Output the (X, Y) coordinate of the center of the cell containing the given text.  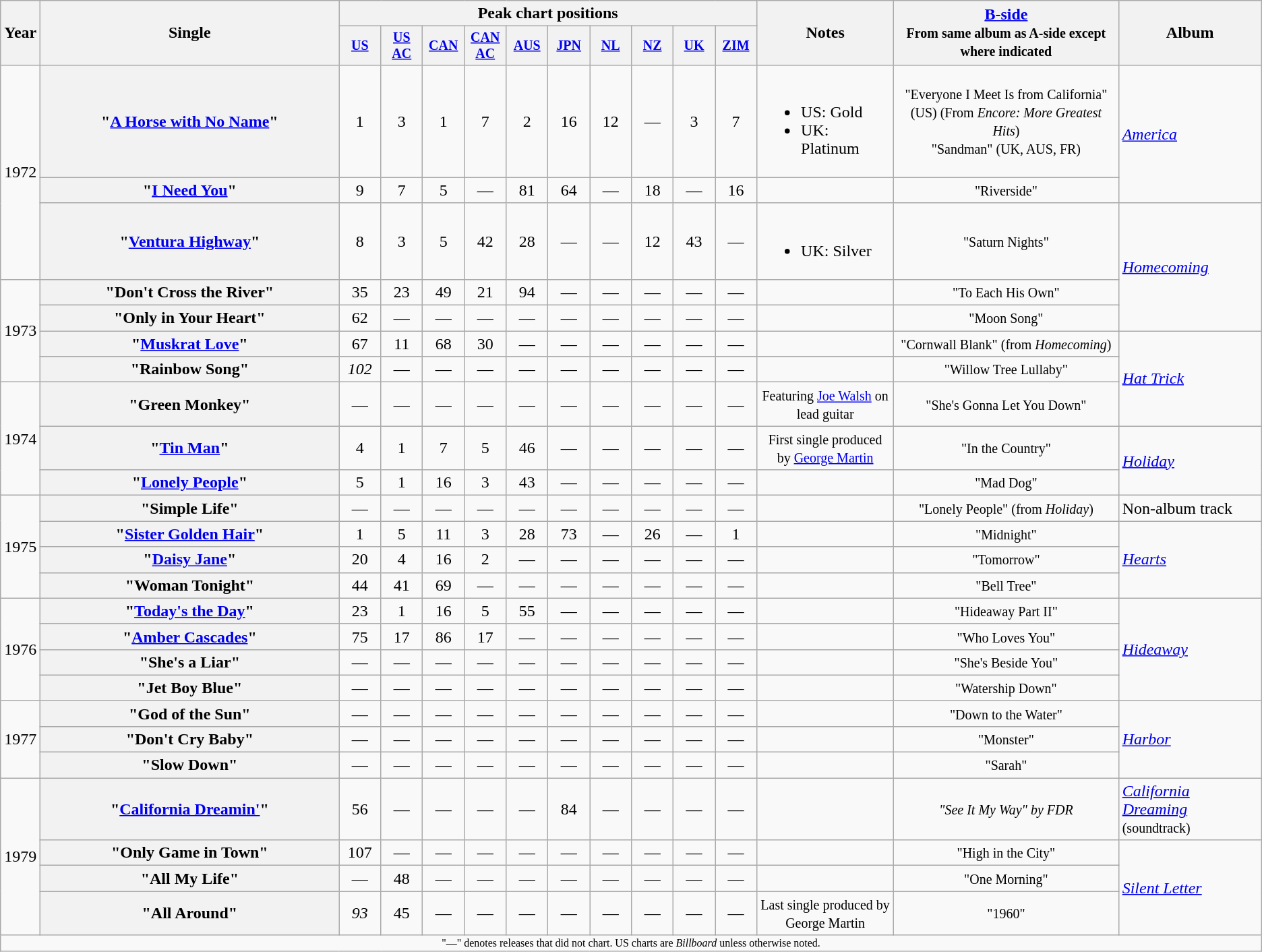
"Sarah" (1006, 765)
"Only in Your Heart" (190, 318)
"Watership Down" (1006, 688)
"Riverside" (1006, 190)
First single produced by George Martin (825, 448)
18 (653, 190)
Hearts (1190, 560)
US AC (402, 46)
1975 (20, 547)
21 (485, 292)
"Mad Dog" (1006, 483)
44 (360, 585)
"Simple Life" (190, 508)
20 (360, 560)
75 (360, 636)
55 (527, 611)
B-sideFrom same album as A-side except where indicated (1006, 33)
"A Horse with No Name" (190, 121)
Homecoming (1190, 267)
46 (527, 448)
"I Need You" (190, 190)
CAN AC (485, 46)
1974 (20, 439)
"Tomorrow" (1006, 560)
California Dreaming (soundtrack) (1190, 809)
"She's Gonna Let You Down" (1006, 405)
"Lonely People" (190, 483)
"Don't Cry Baby" (190, 739)
73 (569, 534)
"Saturn Nights" (1006, 241)
42 (485, 241)
"Jet Boy Blue" (190, 688)
"Rainbow Song" (190, 369)
"California Dreamin'" (190, 809)
107 (360, 853)
ZIM (736, 46)
JPN (569, 46)
9 (360, 190)
"High in the City" (1006, 853)
"Woman Tonight" (190, 585)
Featuring Joe Walsh on lead guitar (825, 405)
"Slow Down" (190, 765)
Hideaway (1190, 649)
64 (569, 190)
49 (444, 292)
UK (694, 46)
86 (444, 636)
NL (611, 46)
AUS (527, 46)
"Ventura Highway" (190, 241)
"She's Beside You" (1006, 662)
Peak chart positions (548, 13)
69 (444, 585)
"Don't Cross the River" (190, 292)
41 (402, 585)
Hat Trick (1190, 379)
8 (360, 241)
"Today's the Day" (190, 611)
81 (527, 190)
Holiday (1190, 461)
Single (190, 33)
1972 (20, 172)
"Amber Cascades" (190, 636)
26 (653, 534)
"Muskrat Love" (190, 344)
CAN (444, 46)
1976 (20, 649)
"Moon Song" (1006, 318)
US: GoldUK: Platinum (825, 121)
30 (485, 344)
"To Each His Own" (1006, 292)
84 (569, 809)
Non-album track (1190, 508)
"One Morning" (1006, 879)
"Willow Tree Lullaby" (1006, 369)
"Hideaway Part II" (1006, 611)
"Tin Man" (190, 448)
"Only Game in Town" (190, 853)
"Lonely People" (from Holiday) (1006, 508)
102 (360, 369)
US (360, 46)
35 (360, 292)
"—" denotes releases that did not chart. US charts are Billboard unless otherwise noted. (631, 943)
"Monster" (1006, 739)
Last single produced by George Martin (825, 913)
45 (402, 913)
NZ (653, 46)
"Who Loves You" (1006, 636)
"Bell Tree" (1006, 585)
America (1190, 133)
Year (20, 33)
"1960" (1006, 913)
"Cornwall Blank" (from Homecoming) (1006, 344)
Silent Letter (1190, 887)
"See It My Way" by FDR (1006, 809)
"She's a Liar" (190, 662)
UK: Silver (825, 241)
94 (527, 292)
"Down to the Water" (1006, 713)
62 (360, 318)
1977 (20, 739)
"Midnight" (1006, 534)
68 (444, 344)
"Daisy Jane" (190, 560)
1979 (20, 856)
1973 (20, 330)
"All My Life" (190, 879)
"God of the Sun" (190, 713)
"Everyone I Meet Is from California" (US) (From Encore: More Greatest Hits) "Sandman" (UK, AUS, FR) (1006, 121)
"In the Country" (1006, 448)
Notes (825, 33)
48 (402, 879)
56 (360, 809)
"Green Monkey" (190, 405)
Album (1190, 33)
67 (360, 344)
Harbor (1190, 739)
93 (360, 913)
"All Around" (190, 913)
"Sister Golden Hair" (190, 534)
